Pinpoint the cell where the given text exists, returning its (x, y) midpoint coordinate. 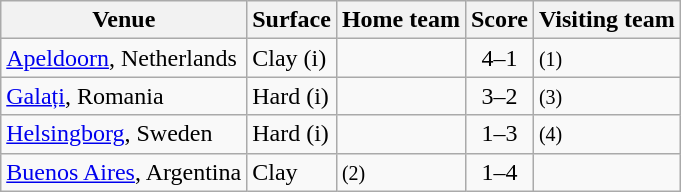
Galați, Romania (124, 96)
1–3 (499, 134)
Score (499, 20)
Clay (292, 172)
Home team (400, 20)
Visiting team (606, 20)
Helsingborg, Sweden (124, 134)
(4) (606, 134)
Apeldoorn, Netherlands (124, 58)
(1) (606, 58)
Buenos Aires, Argentina (124, 172)
Clay (i) (292, 58)
3–2 (499, 96)
Venue (124, 20)
(3) (606, 96)
4–1 (499, 58)
1–4 (499, 172)
Surface (292, 20)
(2) (400, 172)
